Find where the given text appears and provide that cell's center as [x, y] coordinate. 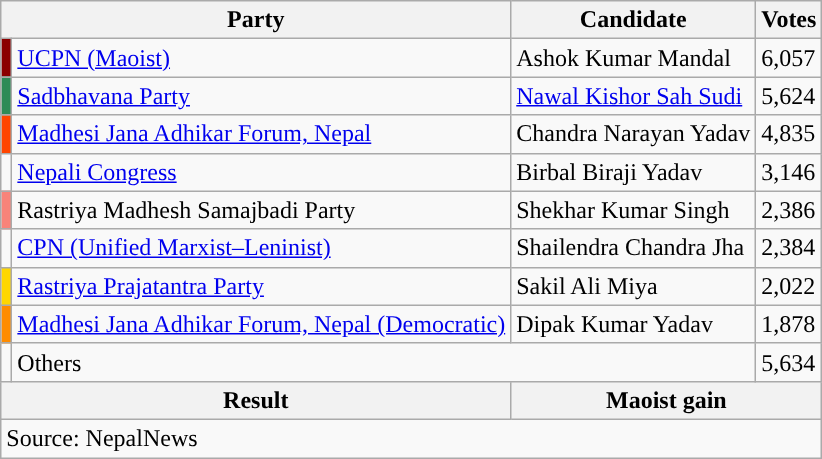
Chandra Narayan Yadav [634, 134]
Sadbhavana Party [262, 96]
6,057 [789, 58]
Result [256, 400]
5,634 [789, 362]
Madhesi Jana Adhikar Forum, Nepal (Democratic) [262, 324]
Source: NepalNews [412, 438]
Maoist gain [666, 400]
Rastriya Madhesh Samajbadi Party [262, 210]
Party [256, 20]
Dipak Kumar Yadav [634, 324]
Birbal Biraji Yadav [634, 172]
Sakil Ali Miya [634, 286]
Others [384, 362]
CPN (Unified Marxist–Leninist) [262, 248]
1,878 [789, 324]
4,835 [789, 134]
Ashok Kumar Mandal [634, 58]
Nepali Congress [262, 172]
Shailendra Chandra Jha [634, 248]
2,384 [789, 248]
Madhesi Jana Adhikar Forum, Nepal [262, 134]
3,146 [789, 172]
Nawal Kishor Sah Sudi [634, 96]
2,386 [789, 210]
Rastriya Prajatantra Party [262, 286]
2,022 [789, 286]
Votes [789, 20]
Candidate [634, 20]
UCPN (Maoist) [262, 58]
Shekhar Kumar Singh [634, 210]
5,624 [789, 96]
